Determine the (x, y) coordinate at the center of the cell enclosing the given text.  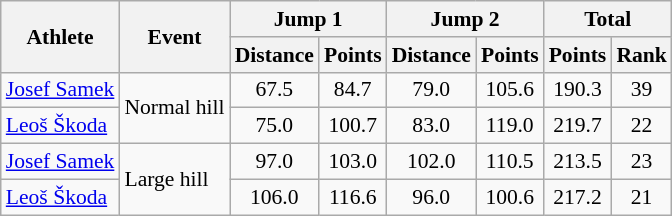
110.5 (510, 162)
105.6 (510, 90)
Large hill (174, 180)
116.6 (353, 197)
Normal hill (174, 108)
79.0 (432, 90)
75.0 (274, 126)
217.2 (578, 197)
97.0 (274, 162)
Rank (642, 55)
22 (642, 126)
102.0 (432, 162)
96.0 (432, 197)
Jump 1 (308, 19)
190.3 (578, 90)
Athlete (60, 36)
Total (608, 19)
103.0 (353, 162)
213.5 (578, 162)
100.7 (353, 126)
100.6 (510, 197)
83.0 (432, 126)
67.5 (274, 90)
119.0 (510, 126)
21 (642, 197)
84.7 (353, 90)
Event (174, 36)
23 (642, 162)
219.7 (578, 126)
39 (642, 90)
Jump 2 (466, 19)
106.0 (274, 197)
